Return (x, y) of the center of cell containing provided text 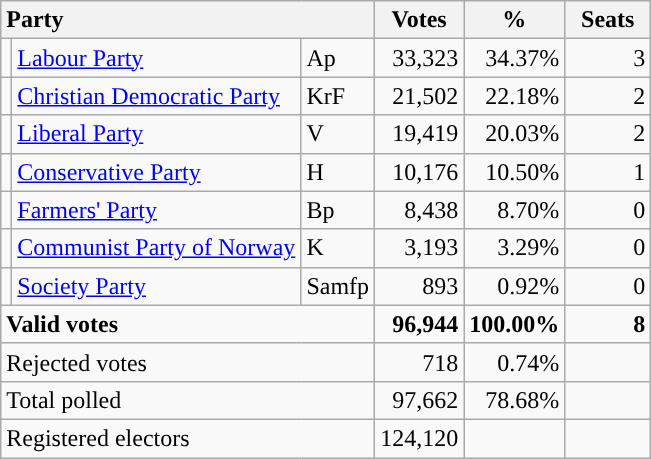
0.74% (514, 362)
Bp (338, 210)
8,438 (420, 210)
3,193 (420, 248)
96,944 (420, 324)
Liberal Party (156, 134)
K (338, 248)
20.03% (514, 134)
Registered electors (188, 438)
Total polled (188, 400)
893 (420, 286)
0.92% (514, 286)
21,502 (420, 96)
Communist Party of Norway (156, 248)
718 (420, 362)
KrF (338, 96)
% (514, 20)
Valid votes (188, 324)
Labour Party (156, 58)
97,662 (420, 400)
Seats (608, 20)
Rejected votes (188, 362)
100.00% (514, 324)
Party (188, 20)
Votes (420, 20)
8 (608, 324)
1 (608, 172)
22.18% (514, 96)
V (338, 134)
Conservative Party (156, 172)
10,176 (420, 172)
Ap (338, 58)
124,120 (420, 438)
19,419 (420, 134)
3.29% (514, 248)
H (338, 172)
10.50% (514, 172)
Christian Democratic Party (156, 96)
Samfp (338, 286)
8.70% (514, 210)
Society Party (156, 286)
34.37% (514, 58)
33,323 (420, 58)
Farmers' Party (156, 210)
3 (608, 58)
78.68% (514, 400)
